Extract the [X, Y] coordinate from the center of the cell holding the provided text.  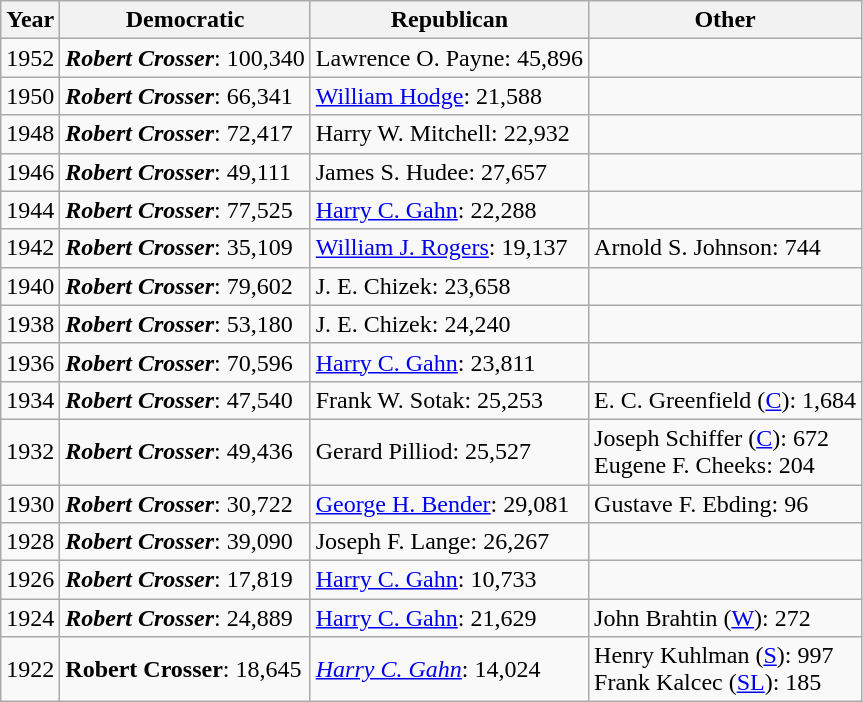
Joseph F. Lange: 26,267 [449, 542]
Robert Crosser: 77,525 [185, 210]
Robert Crosser: 47,540 [185, 400]
1932 [30, 452]
1938 [30, 324]
Joseph Schiffer (C): 672Eugene F. Cheeks: 204 [726, 452]
Arnold S. Johnson: 744 [726, 248]
Robert Crosser: 35,109 [185, 248]
Lawrence O. Payne: 45,896 [449, 58]
Harry W. Mitchell: 22,932 [449, 134]
Robert Crosser: 24,889 [185, 618]
1934 [30, 400]
1924 [30, 618]
Year [30, 20]
William J. Rogers: 19,137 [449, 248]
Henry Kuhlman (S): 997Frank Kalcec (SL): 185 [726, 670]
1946 [30, 172]
Robert Crosser: 49,111 [185, 172]
James S. Hudee: 27,657 [449, 172]
William Hodge: 21,588 [449, 96]
Gerard Pilliod: 25,527 [449, 452]
Robert Crosser: 79,602 [185, 286]
1930 [30, 503]
1952 [30, 58]
Robert Crosser: 70,596 [185, 362]
Republican [449, 20]
Democratic [185, 20]
Robert Crosser: 39,090 [185, 542]
1922 [30, 670]
Harry C. Gahn: 22,288 [449, 210]
Gustave F. Ebding: 96 [726, 503]
Robert Crosser: 66,341 [185, 96]
Harry C. Gahn: 14,024 [449, 670]
1940 [30, 286]
Harry C. Gahn: 23,811 [449, 362]
Robert Crosser: 18,645 [185, 670]
Other [726, 20]
Robert Crosser: 30,722 [185, 503]
J. E. Chizek: 23,658 [449, 286]
1948 [30, 134]
Robert Crosser: 17,819 [185, 580]
Robert Crosser: 49,436 [185, 452]
Harry C. Gahn: 21,629 [449, 618]
George H. Bender: 29,081 [449, 503]
1944 [30, 210]
1928 [30, 542]
1942 [30, 248]
Robert Crosser: 72,417 [185, 134]
Robert Crosser: 100,340 [185, 58]
1936 [30, 362]
Harry C. Gahn: 10,733 [449, 580]
1926 [30, 580]
1950 [30, 96]
John Brahtin (W): 272 [726, 618]
Robert Crosser: 53,180 [185, 324]
Frank W. Sotak: 25,253 [449, 400]
J. E. Chizek: 24,240 [449, 324]
E. C. Greenfield (C): 1,684 [726, 400]
